From the cell containing the given text, extract its center point as (X, Y) coordinate. 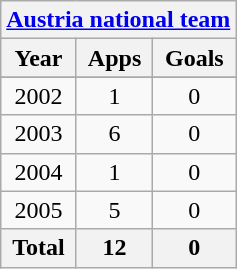
2003 (39, 134)
2005 (39, 210)
6 (114, 134)
12 (114, 248)
2004 (39, 172)
Total (39, 248)
Year (39, 58)
Goals (194, 58)
Apps (114, 58)
5 (114, 210)
2002 (39, 96)
Austria national team (118, 20)
